From the cell containing the given text, extract its center point as [x, y] coordinate. 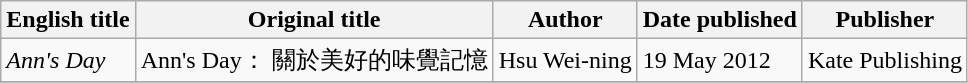
Original title [314, 20]
English title [68, 20]
Date published [720, 20]
Ann's Day： 關於美好的味覺記憶 [314, 60]
Publisher [884, 20]
Author [565, 20]
19 May 2012 [720, 60]
Kate Publishing [884, 60]
Hsu Wei-ning [565, 60]
Ann's Day [68, 60]
